Detect which cell encompasses the target text, then output its [X, Y] center coordinate. 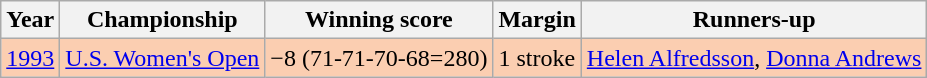
1 stroke [537, 58]
Margin [537, 20]
1993 [30, 58]
Helen Alfredsson, Donna Andrews [754, 58]
Runners-up [754, 20]
Championship [162, 20]
U.S. Women's Open [162, 58]
Year [30, 20]
−8 (71-71-70-68=280) [379, 58]
Winning score [379, 20]
